Return the [X, Y] coordinate for the center point of the cell that contains the specified text.  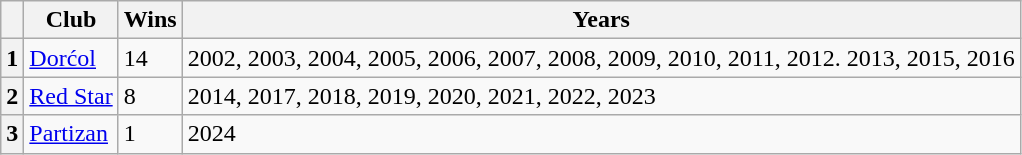
2024 [601, 134]
8 [150, 96]
Red Star [71, 96]
14 [150, 58]
Wins [150, 20]
2014, 2017, 2018, 2019, 2020, 2021, 2022, 2023 [601, 96]
2002, 2003, 2004, 2005, 2006, 2007, 2008, 2009, 2010, 2011, 2012. 2013, 2015, 2016 [601, 58]
2 [12, 96]
Club [71, 20]
3 [12, 134]
Dorćol [71, 58]
Years [601, 20]
Partizan [71, 134]
